Provide the [x, y] coordinate of the cell's center where the given text is located.  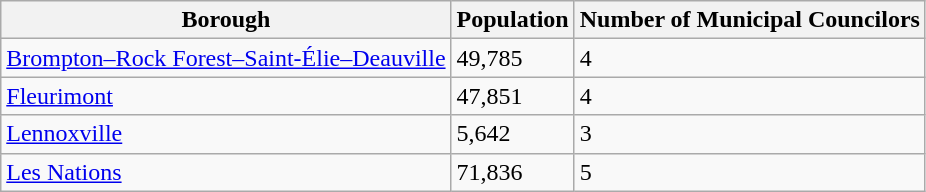
49,785 [512, 58]
Number of Municipal Councilors [750, 20]
Lennoxville [226, 134]
Population [512, 20]
5,642 [512, 134]
71,836 [512, 172]
Brompton–Rock Forest–Saint-Élie–Deauville [226, 58]
47,851 [512, 96]
Borough [226, 20]
3 [750, 134]
Les Nations [226, 172]
Fleurimont [226, 96]
5 [750, 172]
